Locate the cell with the specified text and output its [x, y] center coordinate. 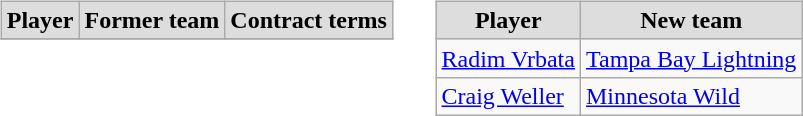
Contract terms [309, 20]
New team [690, 20]
Tampa Bay Lightning [690, 58]
Radim Vrbata [508, 58]
Craig Weller [508, 96]
Former team [152, 20]
Minnesota Wild [690, 96]
